Search for the cell housing the specified text and yield its [x, y] center coordinate. 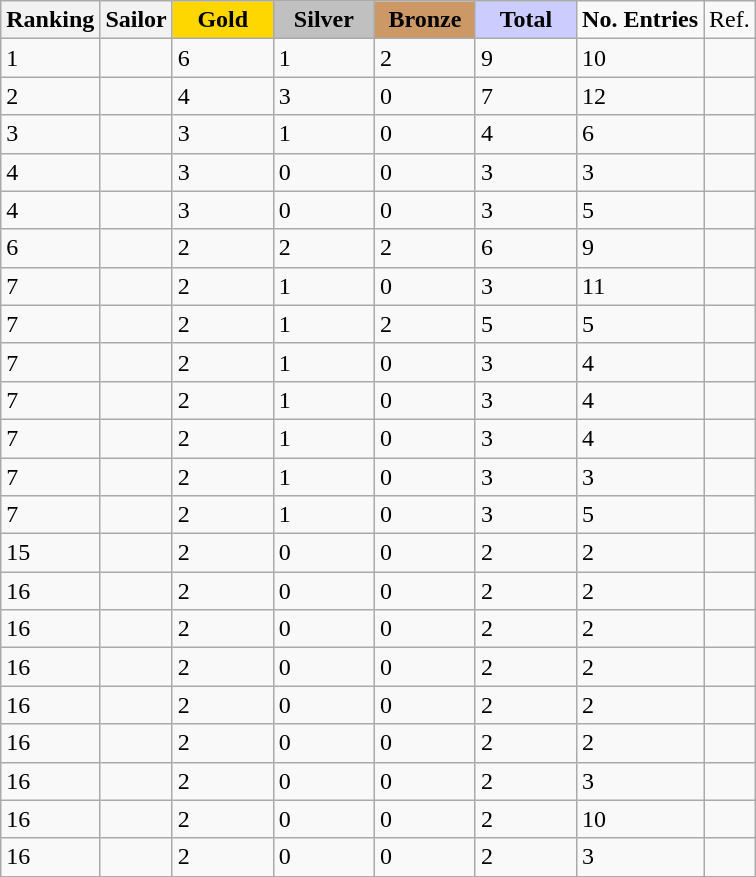
Silver [324, 20]
11 [640, 286]
Gold [222, 20]
Total [526, 20]
No. Entries [640, 20]
Bronze [424, 20]
15 [50, 553]
12 [640, 96]
Ranking [50, 20]
Ref. [730, 20]
Sailor [136, 20]
